Find where the given text appears and provide that cell's center as [X, Y] coordinate. 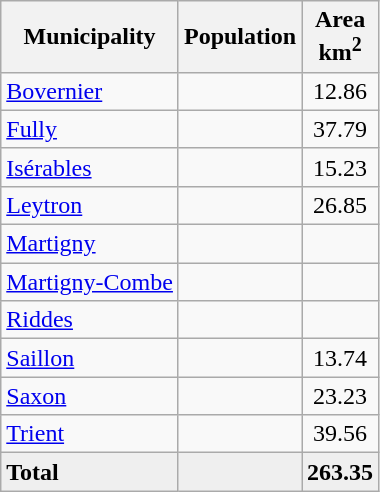
15.23 [340, 167]
Saillon [90, 358]
39.56 [340, 434]
Municipality [90, 37]
Leytron [90, 205]
Riddes [90, 320]
37.79 [340, 129]
Trient [90, 434]
Population [240, 37]
13.74 [340, 358]
12.86 [340, 91]
Saxon [90, 396]
263.35 [340, 472]
Martigny [90, 244]
Fully [90, 129]
Area km2 [340, 37]
Martigny-Combe [90, 282]
Total [90, 472]
26.85 [340, 205]
23.23 [340, 396]
Isérables [90, 167]
Bovernier [90, 91]
